Scan for the cell matching the given text and deliver its (x, y) coordinate at center. 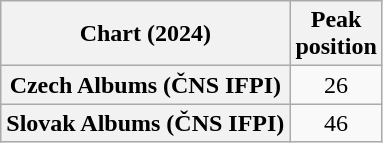
Chart (2024) (146, 34)
46 (336, 123)
Slovak Albums (ČNS IFPI) (146, 123)
Czech Albums (ČNS IFPI) (146, 85)
Peakposition (336, 34)
26 (336, 85)
